Capture the cell that displays the provided text and extract its (x, y) central coordinate. 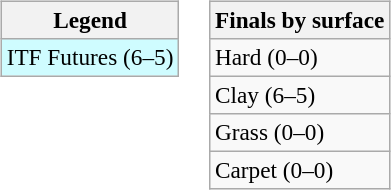
Clay (6–5) (300, 95)
Hard (0–0) (300, 57)
Grass (0–0) (300, 133)
ITF Futures (6–5) (90, 57)
Carpet (0–0) (300, 171)
Finals by surface (300, 20)
Legend (90, 20)
